Scan for the cell matching the given text and deliver its [x, y] coordinate at center. 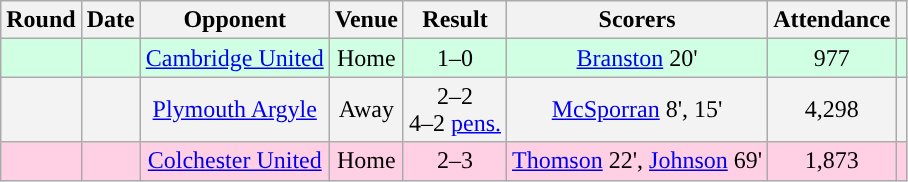
McSporran 8', 15' [638, 110]
2–3 [454, 161]
Scorers [638, 20]
Thomson 22', Johnson 69' [638, 161]
2–2 4–2 pens. [454, 110]
Colchester United [234, 161]
4,298 [832, 110]
Venue [366, 20]
Date [110, 20]
Result [454, 20]
Branston 20' [638, 58]
1–0 [454, 58]
Round [41, 20]
977 [832, 58]
Plymouth Argyle [234, 110]
1,873 [832, 161]
Opponent [234, 20]
Away [366, 110]
Attendance [832, 20]
Cambridge United [234, 58]
